Scan for the cell matching the given text and deliver its [X, Y] coordinate at center. 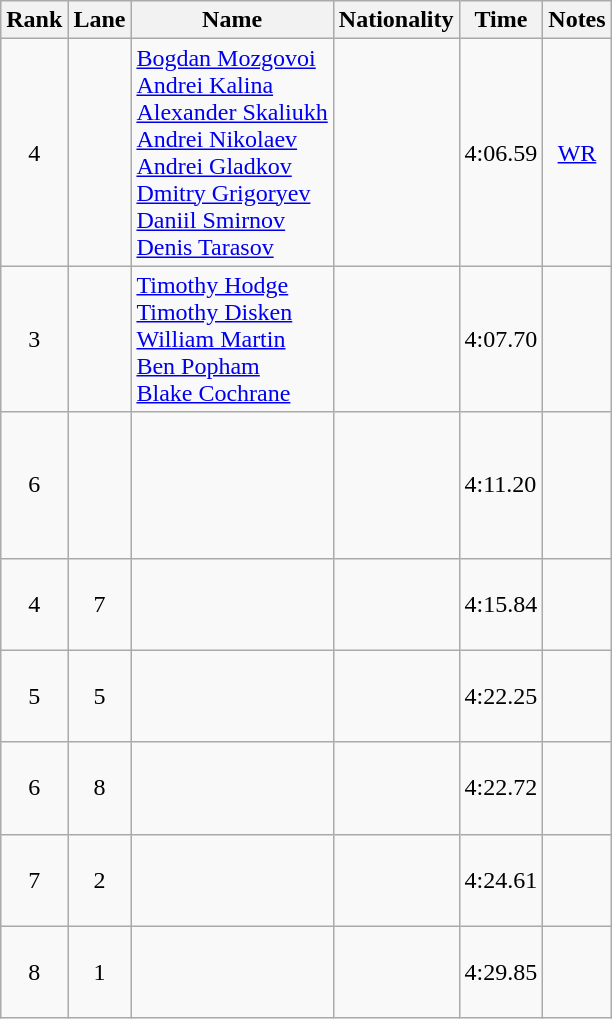
Time [501, 20]
1 [100, 972]
Lane [100, 20]
4:29.85 [501, 972]
4:06.59 [501, 152]
4:15.84 [501, 604]
4:22.72 [501, 788]
Name [232, 20]
4:22.25 [501, 696]
WR [577, 152]
Rank [34, 20]
4:24.61 [501, 880]
3 [34, 339]
Nationality [396, 20]
4:07.70 [501, 339]
4:11.20 [501, 485]
Bogdan MozgovoiAndrei KalinaAlexander SkaliukhAndrei NikolaevAndrei GladkovDmitry GrigoryevDaniil SmirnovDenis Tarasov [232, 152]
2 [100, 880]
Timothy HodgeTimothy DiskenWilliam MartinBen PophamBlake Cochrane [232, 339]
Notes [577, 20]
